Output the (X, Y) coordinate of the center of the cell containing the given text.  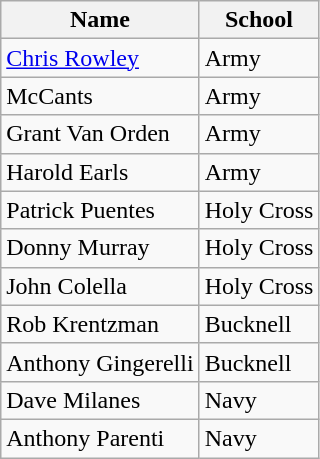
Name (100, 20)
McCants (100, 96)
Anthony Gingerelli (100, 362)
Dave Milanes (100, 400)
Rob Krentzman (100, 324)
Donny Murray (100, 248)
John Colella (100, 286)
Chris Rowley (100, 58)
Grant Van Orden (100, 134)
Anthony Parenti (100, 438)
School (259, 20)
Harold Earls (100, 172)
Patrick Puentes (100, 210)
